Search for the cell housing the specified text and yield its [x, y] center coordinate. 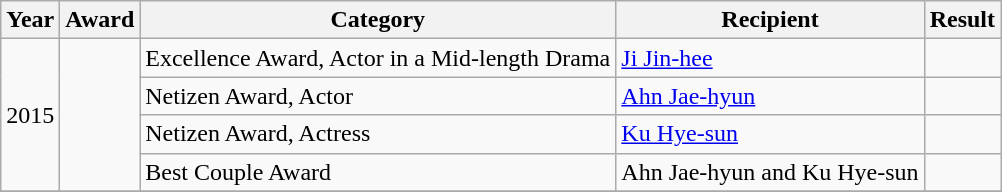
Award [100, 20]
Ku Hye-sun [770, 134]
Best Couple Award [378, 172]
Ahn Jae-hyun and Ku Hye-sun [770, 172]
Result [962, 20]
Excellence Award, Actor in a Mid-length Drama [378, 58]
Netizen Award, Actor [378, 96]
Ahn Jae-hyun [770, 96]
Netizen Award, Actress [378, 134]
2015 [30, 115]
Year [30, 20]
Recipient [770, 20]
Ji Jin-hee [770, 58]
Category [378, 20]
